Locate the cell with the specified text and output its (X, Y) center coordinate. 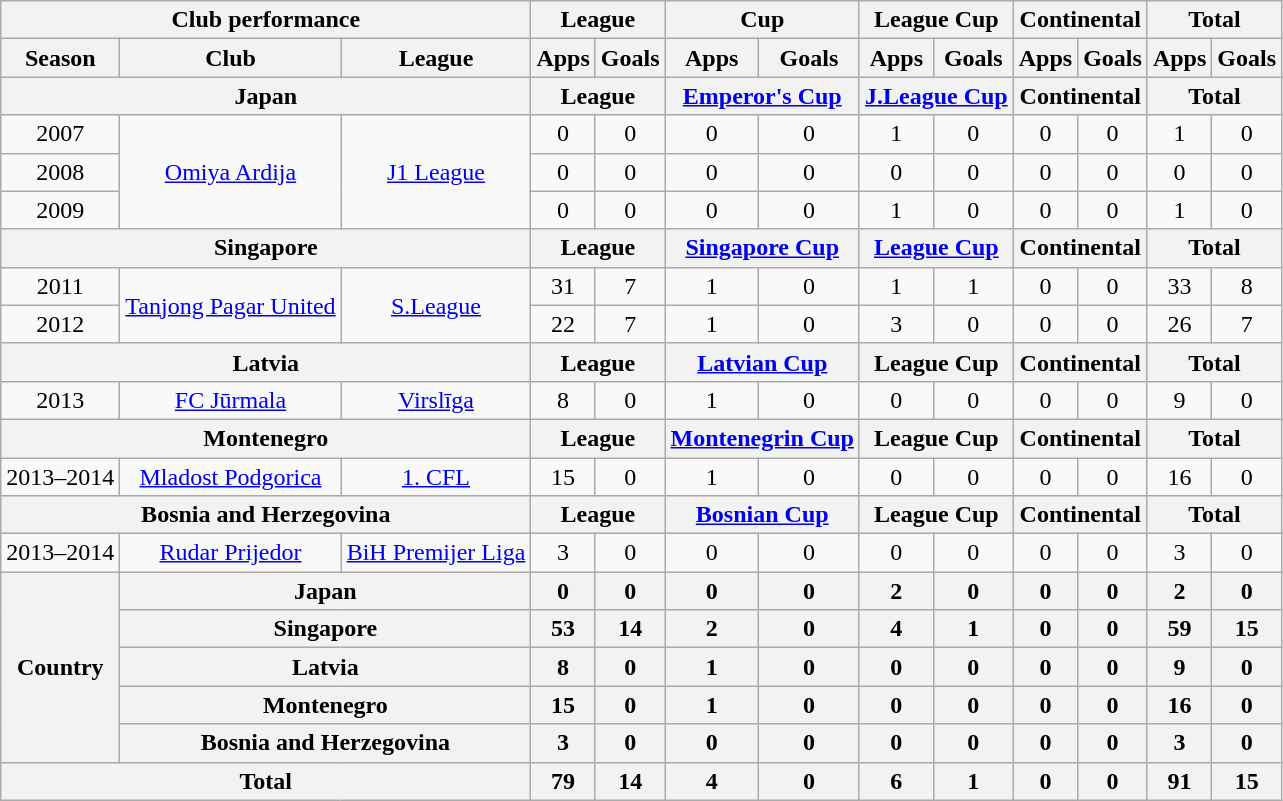
J1 League (436, 172)
1. CFL (436, 477)
53 (563, 629)
J.League Cup (936, 96)
2009 (60, 210)
BiH Premijer Liga (436, 553)
91 (1179, 781)
Omiya Ardija (230, 172)
2007 (60, 134)
Virslīga (436, 400)
59 (1179, 629)
79 (563, 781)
Cup (762, 20)
Singapore Cup (762, 248)
2012 (60, 324)
26 (1179, 324)
2008 (60, 172)
Emperor's Cup (762, 96)
Club (230, 58)
Tanjong Pagar United (230, 305)
Season (60, 58)
Latvian Cup (762, 362)
6 (896, 781)
Montenegrin Cup (762, 438)
S.League (436, 305)
Bosnian Cup (762, 515)
FC Jūrmala (230, 400)
2013 (60, 400)
31 (563, 286)
2011 (60, 286)
Country (60, 667)
Mladost Podgorica (230, 477)
33 (1179, 286)
Club performance (266, 20)
22 (563, 324)
Rudar Prijedor (230, 553)
